Determine the [x, y] coordinate at the center of the cell enclosing the given text.  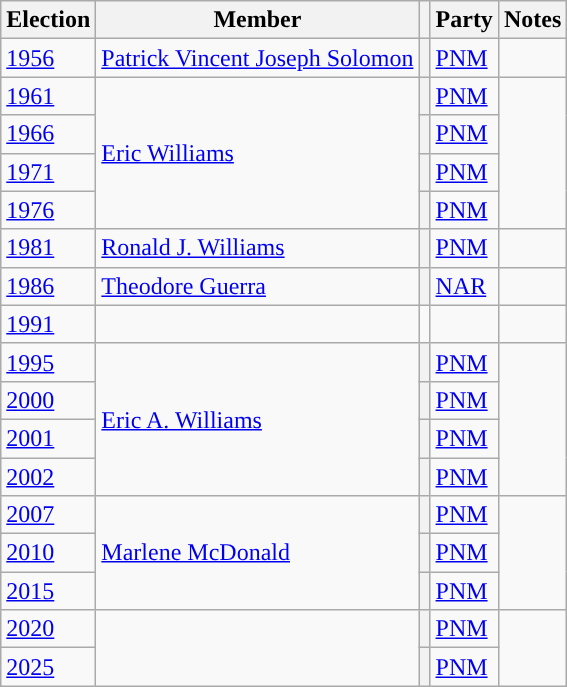
1971 [48, 172]
2002 [48, 477]
Election [48, 20]
1995 [48, 362]
Patrick Vincent Joseph Solomon [258, 58]
2000 [48, 400]
Notes [532, 20]
1966 [48, 134]
Party [464, 20]
NAR [464, 286]
1961 [48, 96]
Eric Williams [258, 153]
2015 [48, 591]
1976 [48, 210]
1956 [48, 58]
Eric A. Williams [258, 419]
Theodore Guerra [258, 286]
2001 [48, 438]
1986 [48, 286]
2025 [48, 667]
2020 [48, 629]
2007 [48, 515]
Member [258, 20]
1981 [48, 248]
1991 [48, 324]
Ronald J. Williams [258, 248]
2010 [48, 553]
Marlene McDonald [258, 553]
